Capture the cell that displays the provided text and extract its (x, y) central coordinate. 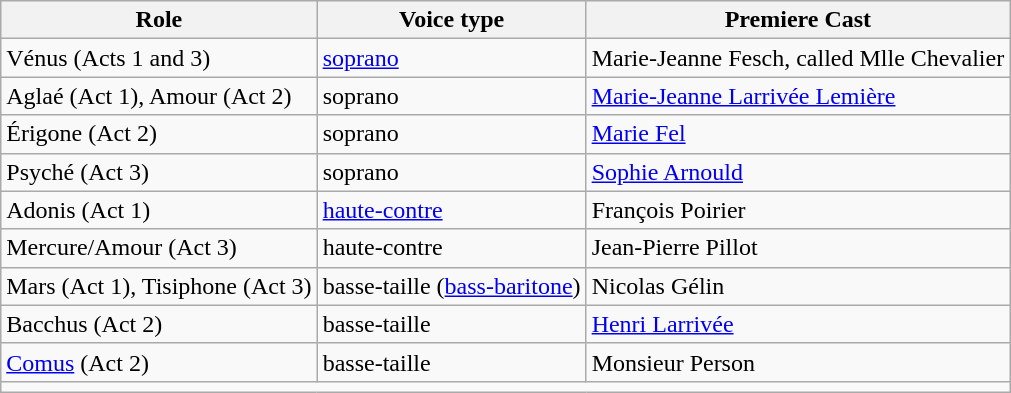
basse-taille (bass-baritone) (452, 286)
Henri Larrivée (798, 324)
Sophie Arnould (798, 172)
Vénus (Acts 1 and 3) (159, 58)
Comus (Act 2) (159, 362)
Aglaé (Act 1), Amour (Act 2) (159, 96)
François Poirier (798, 210)
Marie Fel (798, 134)
Mars (Act 1), Tisiphone (Act 3) (159, 286)
Voice type (452, 20)
Marie-Jeanne Fesch, called Mlle Chevalier (798, 58)
Érigone (Act 2) (159, 134)
Role (159, 20)
Adonis (Act 1) (159, 210)
Monsieur Person (798, 362)
Premiere Cast (798, 20)
Bacchus (Act 2) (159, 324)
Jean-Pierre Pillot (798, 248)
Psyché (Act 3) (159, 172)
Marie-Jeanne Larrivée Lemière (798, 96)
Mercure/Amour (Act 3) (159, 248)
Nicolas Gélin (798, 286)
